Capture the cell that displays the provided text and extract its (x, y) central coordinate. 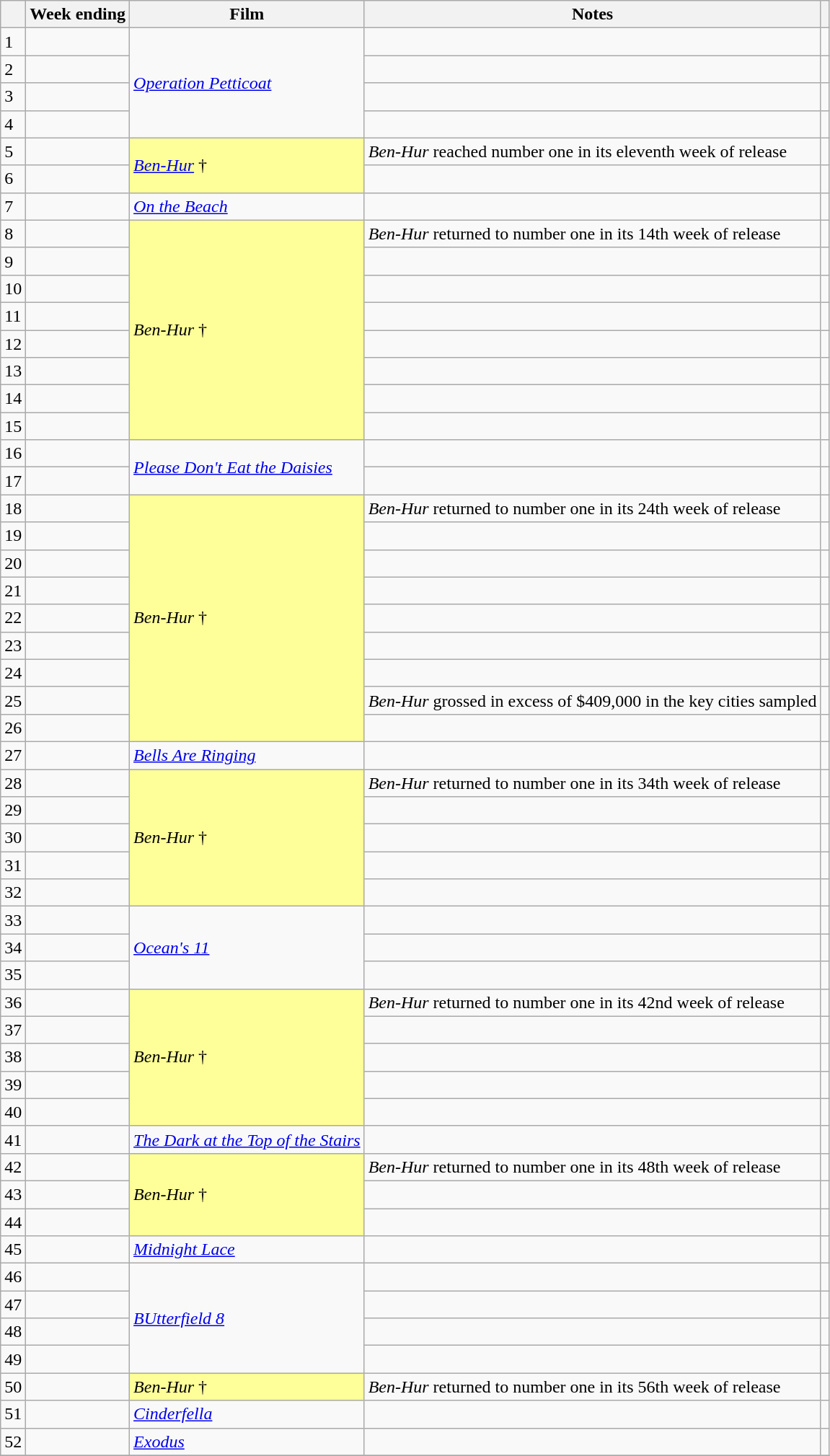
32 (13, 893)
Cinderfella (247, 1414)
Please Don't Eat the Daisies (247, 467)
1 (13, 42)
Ben-Hur returned to number one in its 42nd week of release (593, 1002)
11 (13, 316)
Ben-Hur returned to number one in its 24th week of release (593, 508)
50 (13, 1387)
12 (13, 344)
Ben-Hur returned to number one in its 56th week of release (593, 1387)
24 (13, 673)
4 (13, 124)
44 (13, 1222)
41 (13, 1139)
Midnight Lace (247, 1250)
43 (13, 1194)
7 (13, 206)
25 (13, 700)
Exodus (247, 1442)
2 (13, 69)
34 (13, 948)
52 (13, 1442)
8 (13, 234)
Ben-Hur returned to number one in its 14th week of release (593, 234)
30 (13, 838)
6 (13, 179)
46 (13, 1277)
35 (13, 975)
9 (13, 261)
21 (13, 591)
5 (13, 151)
14 (13, 399)
19 (13, 536)
Operation Petticoat (247, 83)
Notes (593, 14)
Ben-Hur returned to number one in its 34th week of release (593, 782)
42 (13, 1167)
51 (13, 1414)
23 (13, 645)
On the Beach (247, 206)
27 (13, 755)
48 (13, 1332)
22 (13, 618)
28 (13, 782)
29 (13, 811)
16 (13, 454)
36 (13, 1002)
15 (13, 426)
The Dark at the Top of the Stairs (247, 1139)
18 (13, 508)
45 (13, 1250)
47 (13, 1305)
Ocean's 11 (247, 948)
Bells Are Ringing (247, 755)
31 (13, 865)
40 (13, 1112)
26 (13, 728)
Week ending (78, 14)
10 (13, 288)
Film (247, 14)
3 (13, 97)
17 (13, 481)
Ben-Hur grossed in excess of $409,000 in the key cities sampled (593, 700)
BUtterfield 8 (247, 1318)
13 (13, 371)
49 (13, 1359)
Ben-Hur returned to number one in its 48th week of release (593, 1167)
Ben-Hur reached number one in its eleventh week of release (593, 151)
38 (13, 1057)
39 (13, 1085)
20 (13, 563)
33 (13, 920)
37 (13, 1030)
